Pinpoint the cell where the given text exists, returning its (x, y) midpoint coordinate. 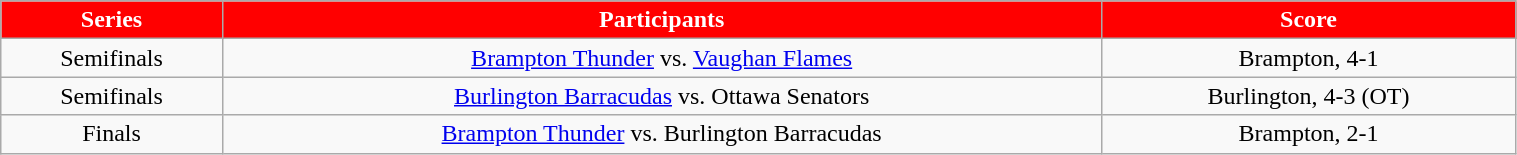
Series (112, 20)
Brampton, 4-1 (1308, 58)
Finals (112, 134)
Participants (662, 20)
Score (1308, 20)
Brampton, 2-1 (1308, 134)
Brampton Thunder vs. Vaughan Flames (662, 58)
Burlington, 4-3 (OT) (1308, 96)
Brampton Thunder vs. Burlington Barracudas (662, 134)
Burlington Barracudas vs. Ottawa Senators (662, 96)
